Return the (x, y) coordinate for the center point of the cell that contains the specified text.  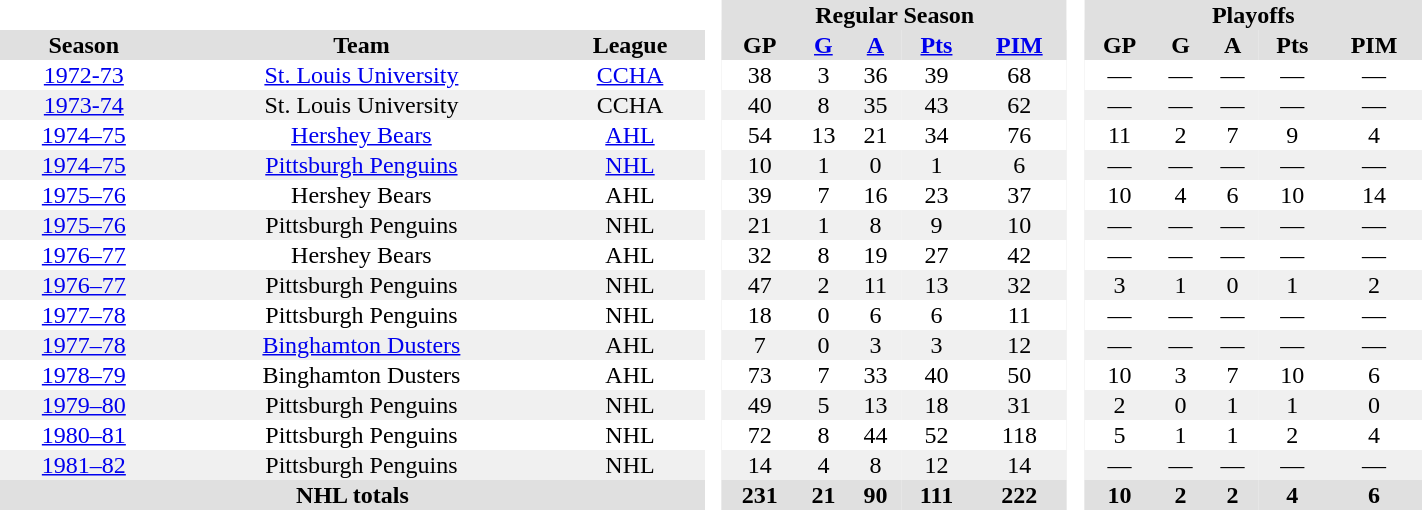
37 (1019, 195)
50 (1019, 375)
1979–80 (84, 405)
44 (875, 435)
1981–82 (84, 465)
35 (875, 105)
62 (1019, 105)
Team (362, 45)
111 (936, 495)
118 (1019, 435)
231 (760, 495)
Regular Season (894, 15)
19 (875, 255)
47 (760, 285)
90 (875, 495)
1980–81 (84, 435)
31 (1019, 405)
38 (760, 75)
NHL totals (352, 495)
33 (875, 375)
34 (936, 135)
23 (936, 195)
73 (760, 375)
222 (1019, 495)
1972-73 (84, 75)
43 (936, 105)
68 (1019, 75)
Season (84, 45)
42 (1019, 255)
League (630, 45)
72 (760, 435)
Playoffs (1254, 15)
27 (936, 255)
49 (760, 405)
54 (760, 135)
76 (1019, 135)
1973-74 (84, 105)
1978–79 (84, 375)
52 (936, 435)
16 (875, 195)
36 (875, 75)
